Determine the (x, y) coordinate at the center of the cell enclosing the given text.  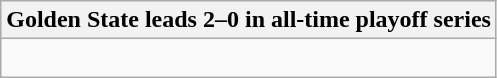
Golden State leads 2–0 in all-time playoff series (249, 20)
